Find where the given text appears and provide that cell's center as (x, y) coordinate. 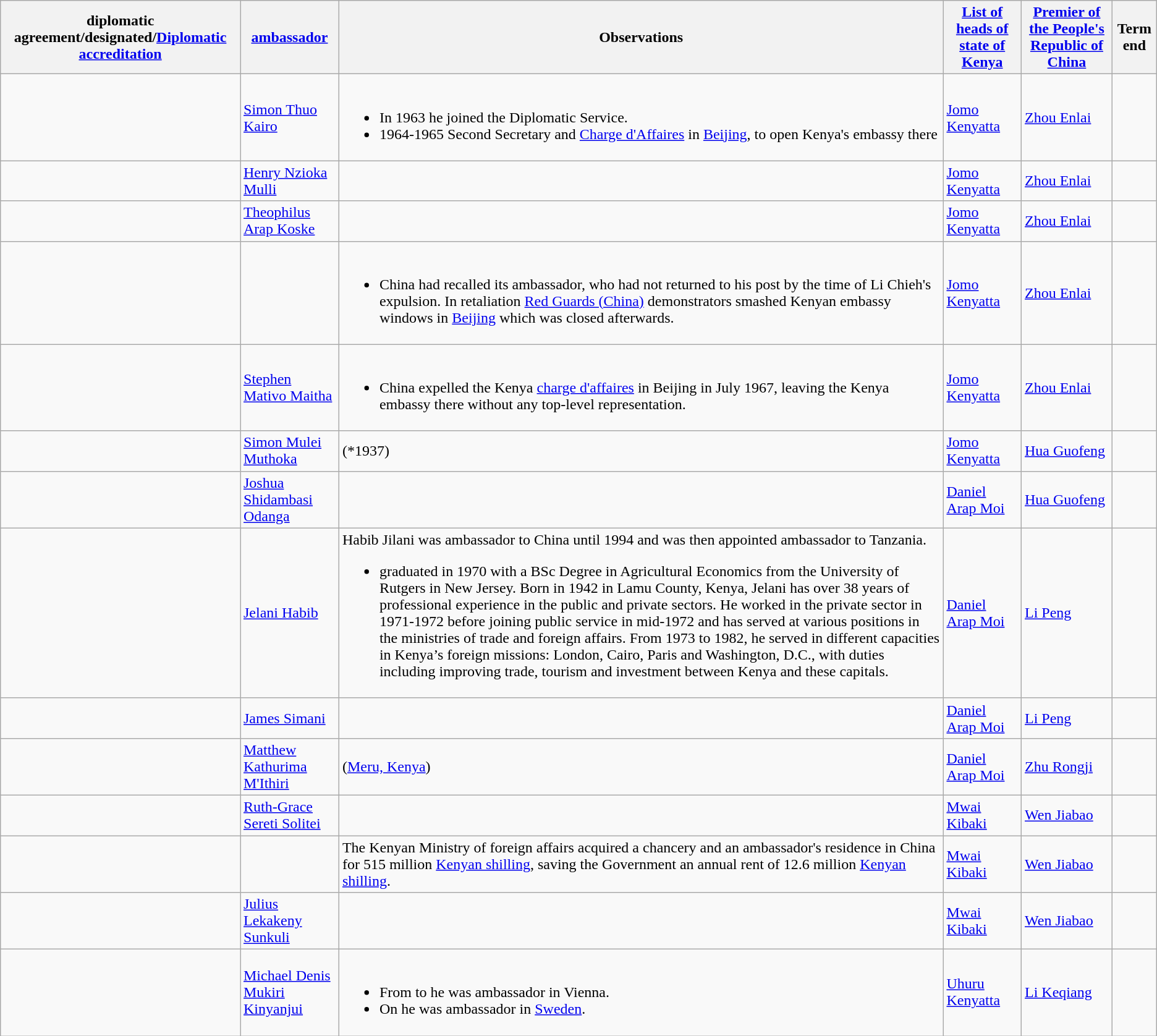
Li Keqiang (1067, 993)
James Simani (289, 718)
Simon Thuo Kairo (289, 117)
In 1963 he joined the Diplomatic Service.1964-1965 Second Secretary and Charge d'Affaires in Beijing, to open Kenya's embassy there (641, 117)
Jelani Habib (289, 613)
Zhu Rongji (1067, 766)
Observations (641, 37)
Joshua Shidambasi Odanga (289, 499)
(Meru, Kenya) (641, 766)
Julius Lekakeny Sunkuli (289, 921)
Ruth-Grace Sereti Solitei (289, 815)
Theophilus Arap Koske (289, 221)
From to he was ambassador in Vienna.On he was ambassador in Sweden. (641, 993)
Stephen Mativo Maitha (289, 388)
Premier of the People's Republic of China (1067, 37)
ambassador (289, 37)
Henry Nzioka Mulli (289, 180)
Term end (1134, 37)
Uhuru Kenyatta (983, 993)
diplomatic agreement/designated/Diplomatic accreditation (121, 37)
Matthew Kathurima M'Ithiri (289, 766)
Michael Denis Mukiri Kinyanjui (289, 993)
Simon Mulei Muthoka (289, 451)
(*1937) (641, 451)
China expelled the Kenya charge d'affaires in Beijing in July 1967, leaving the Kenya embassy there without any top-level representation. (641, 388)
List of heads of state of Kenya (983, 37)
